Provide the [X, Y] coordinate of the cell's center where the given text is located.  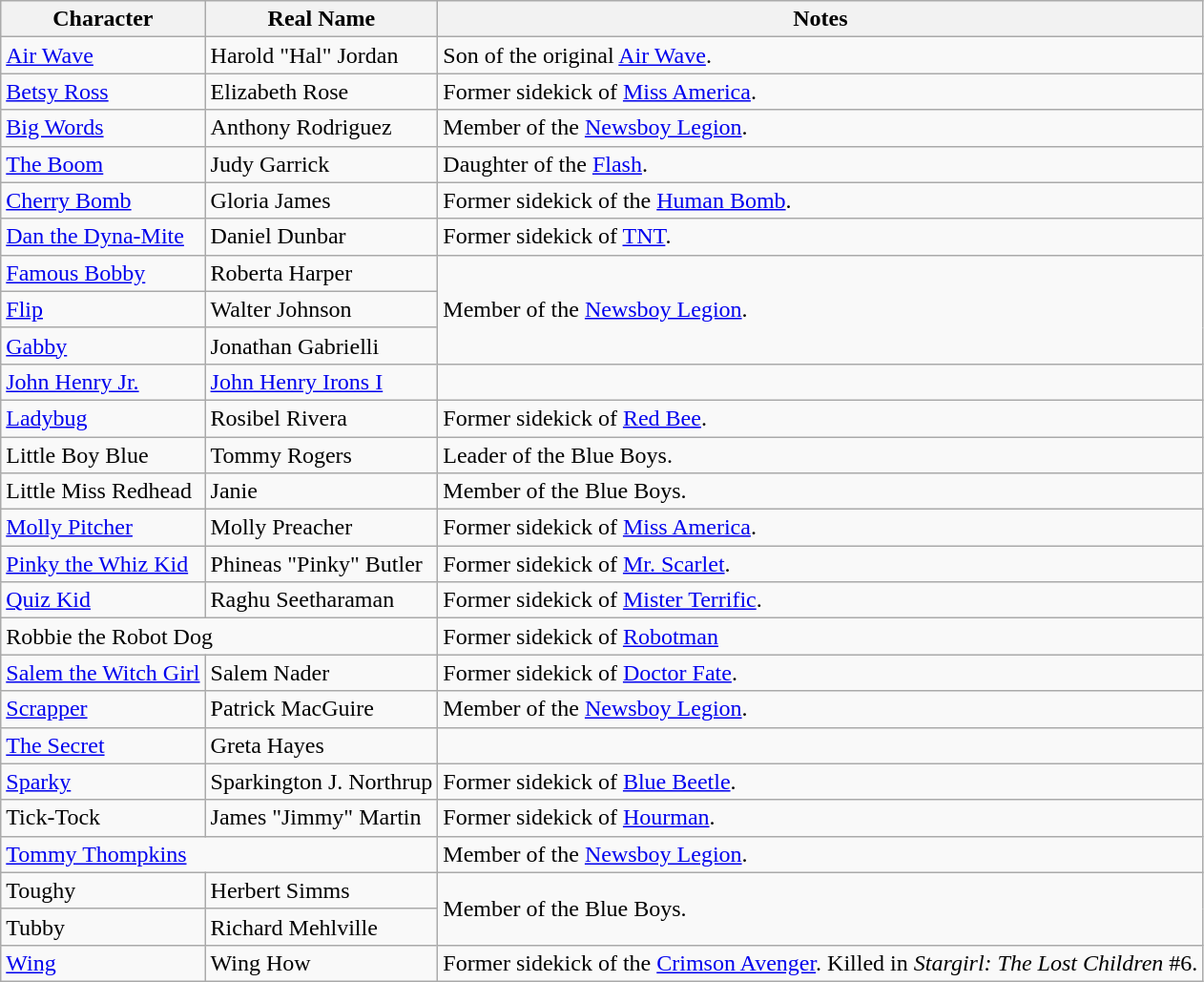
Former sidekick of Robotman [820, 637]
Roberta Harper [322, 273]
Former sidekick of TNT. [820, 237]
Greta Hayes [322, 745]
Harold "Hal" Jordan [322, 55]
Quiz Kid [103, 600]
Tommy Thompkins [219, 854]
Notes [820, 19]
Little Miss Redhead [103, 491]
Little Boy Blue [103, 455]
Tommy Rogers [322, 455]
Pinky the Whiz Kid [103, 564]
The Secret [103, 745]
Toughy [103, 890]
Molly Pitcher [103, 528]
Air Wave [103, 55]
Former sidekick of Red Bee. [820, 418]
Phineas "Pinky" Butler [322, 564]
Patrick MacGuire [322, 709]
Tubby [103, 927]
Judy Garrick [322, 164]
Rosibel Rivera [322, 418]
Herbert Simms [322, 890]
Elizabeth Rose [322, 92]
Son of the original Air Wave. [820, 55]
Daughter of the Flash. [820, 164]
Salem the Witch Girl [103, 673]
Sparky [103, 782]
Raghu Seetharaman [322, 600]
Betsy Ross [103, 92]
Gabby [103, 345]
Salem Nader [322, 673]
Former sidekick of the Human Bomb. [820, 200]
The Boom [103, 164]
Character [103, 19]
Real Name [322, 19]
Robbie the Robot Dog [219, 637]
Cherry Bomb [103, 200]
Janie [322, 491]
James "Jimmy" Martin [322, 818]
Richard Mehlville [322, 927]
Walter Johnson [322, 309]
Dan the Dyna-Mite [103, 237]
Flip [103, 309]
John Henry Irons I [322, 382]
Former sidekick of Mr. Scarlet. [820, 564]
Former sidekick of the Crimson Avenger. Killed in Stargirl: The Lost Children #6. [820, 963]
Jonathan Gabrielli [322, 345]
Sparkington J. Northrup [322, 782]
Big Words [103, 128]
John Henry Jr. [103, 382]
Former sidekick of Blue Beetle. [820, 782]
Wing How [322, 963]
Famous Bobby [103, 273]
Molly Preacher [322, 528]
Anthony Rodriguez [322, 128]
Former sidekick of Doctor Fate. [820, 673]
Former sidekick of Hourman. [820, 818]
Daniel Dunbar [322, 237]
Former sidekick of Mister Terrific. [820, 600]
Wing [103, 963]
Gloria James [322, 200]
Tick-Tock [103, 818]
Scrapper [103, 709]
Ladybug [103, 418]
Leader of the Blue Boys. [820, 455]
